Extract the (X, Y) coordinate from the center of the cell holding the provided text.  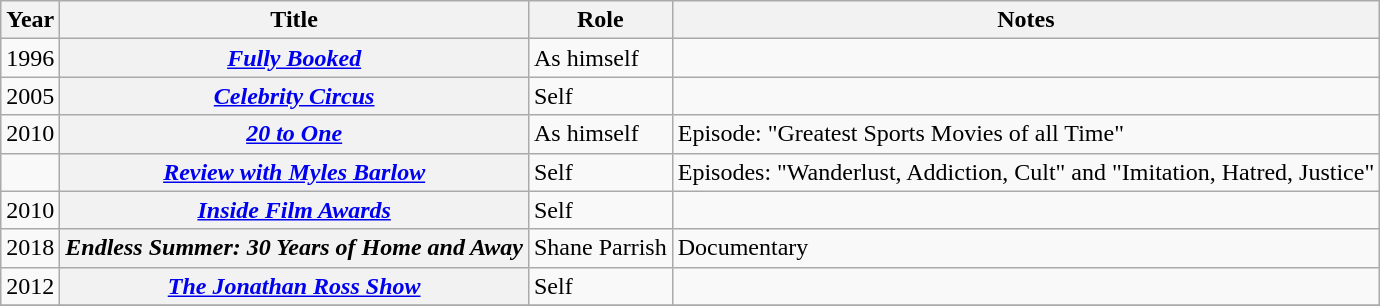
Celebrity Circus (294, 96)
Review with Myles Barlow (294, 172)
Notes (1026, 20)
Role (600, 20)
2005 (30, 96)
2012 (30, 286)
20 to One (294, 134)
Fully Booked (294, 58)
1996 (30, 58)
2018 (30, 248)
Documentary (1026, 248)
Endless Summer: 30 Years of Home and Away (294, 248)
Year (30, 20)
Title (294, 20)
Episode: "Greatest Sports Movies of all Time" (1026, 134)
Episodes: "Wanderlust, Addiction, Cult" and "Imitation, Hatred, Justice" (1026, 172)
The Jonathan Ross Show (294, 286)
Shane Parrish (600, 248)
Inside Film Awards (294, 210)
